Search for the cell housing the specified text and yield its (x, y) center coordinate. 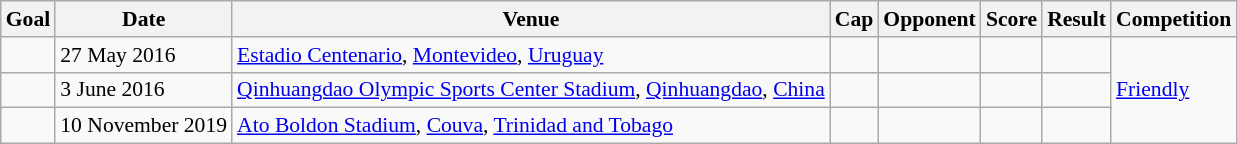
Opponent (930, 19)
Ato Boldon Stadium, Couva, Trinidad and Tobago (531, 126)
Estadio Centenario, Montevideo, Uruguay (531, 55)
Qinhuangdao Olympic Sports Center Stadium, Qinhuangdao, China (531, 90)
Friendly (1174, 90)
27 May 2016 (144, 55)
Date (144, 19)
Competition (1174, 19)
Venue (531, 19)
3 June 2016 (144, 90)
Score (1012, 19)
Cap (854, 19)
Result (1076, 19)
10 November 2019 (144, 126)
Goal (28, 19)
